Provide the (X, Y) coordinate of the cell's center where the given text is located.  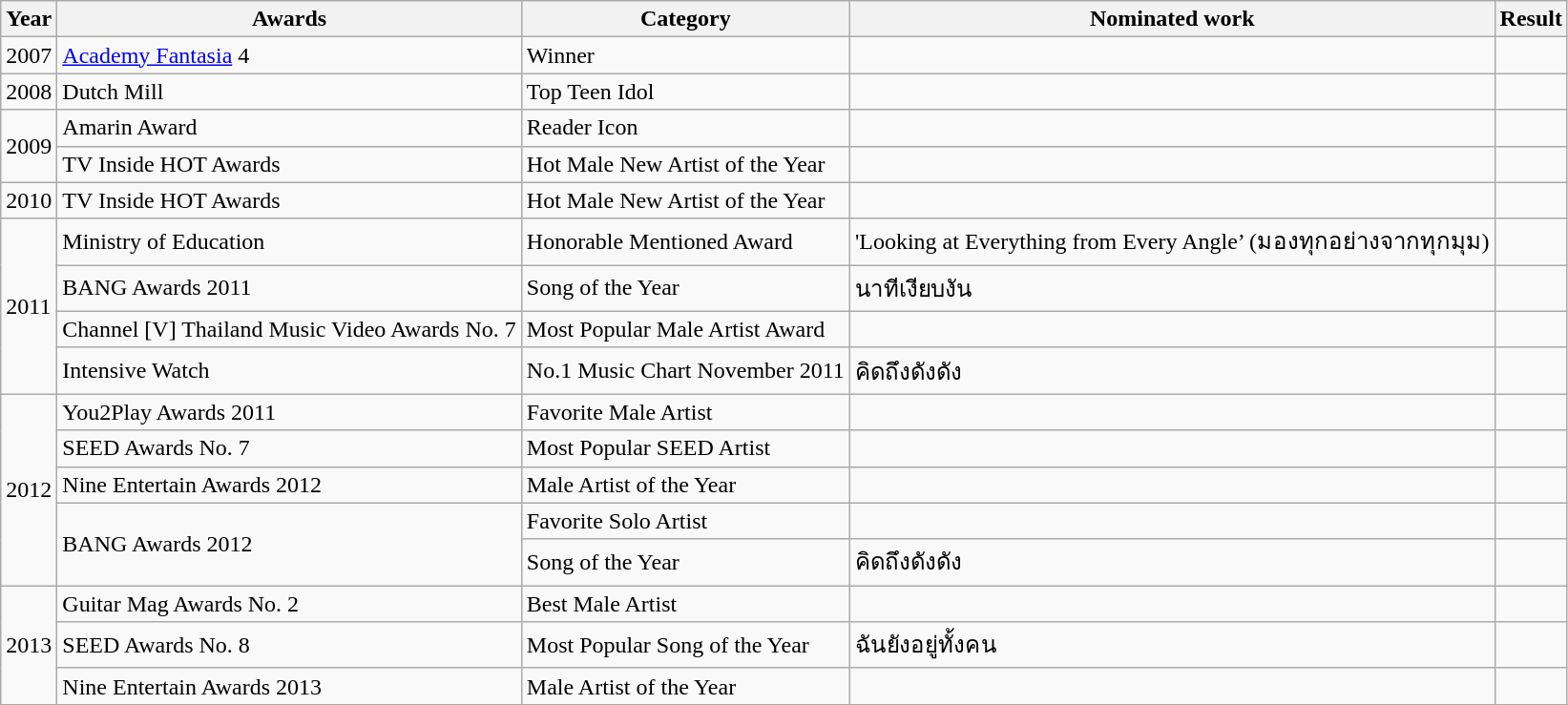
2013 (29, 645)
2008 (29, 92)
Nine Entertain Awards 2013 (289, 686)
Most Popular Male Artist Award (685, 329)
Best Male Artist (685, 604)
Year (29, 19)
Intensive Watch (289, 370)
No.1 Music Chart November 2011 (685, 370)
Favorite Solo Artist (685, 521)
Favorite Male Artist (685, 412)
Academy Fantasia 4 (289, 55)
2012 (29, 490)
Winner (685, 55)
Guitar Mag Awards No. 2 (289, 604)
Category (685, 19)
SEED Awards No. 8 (289, 645)
2010 (29, 200)
2007 (29, 55)
นาทีเงียบงัน (1172, 288)
2009 (29, 146)
Ministry of Education (289, 242)
BANG Awards 2012 (289, 544)
Most Popular Song of the Year (685, 645)
Amarin Award (289, 128)
Awards (289, 19)
Dutch Mill (289, 92)
You2Play Awards 2011 (289, 412)
Reader Icon (685, 128)
SEED Awards No. 7 (289, 448)
'Looking at Everything from Every Angle’ (มองทุกอย่างจากทุกมุม) (1172, 242)
Most Popular SEED Artist (685, 448)
Top Teen Idol (685, 92)
Result (1531, 19)
ฉันยังอยู่ทั้งคน (1172, 645)
BANG Awards 2011 (289, 288)
Nominated work (1172, 19)
2011 (29, 306)
Channel [V] Thailand Music Video Awards No. 7 (289, 329)
Honorable Mentioned Award (685, 242)
Nine Entertain Awards 2012 (289, 485)
